For the text-containing cell, return its midpoint in (x, y) coordinate format. 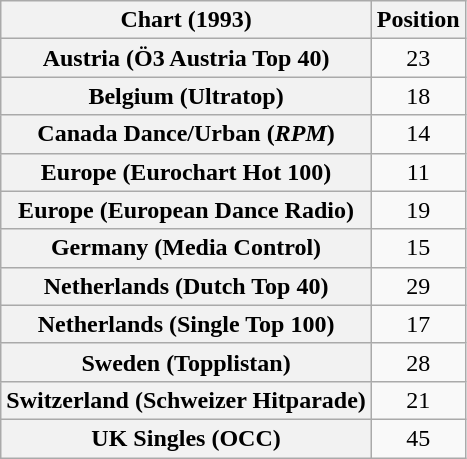
Position (418, 20)
Sweden (Topplistan) (186, 362)
15 (418, 248)
21 (418, 400)
Netherlands (Single Top 100) (186, 324)
28 (418, 362)
45 (418, 438)
14 (418, 134)
11 (418, 172)
Switzerland (Schweizer Hitparade) (186, 400)
Germany (Media Control) (186, 248)
Chart (1993) (186, 20)
18 (418, 96)
17 (418, 324)
19 (418, 210)
Europe (Eurochart Hot 100) (186, 172)
Belgium (Ultratop) (186, 96)
23 (418, 58)
Austria (Ö3 Austria Top 40) (186, 58)
UK Singles (OCC) (186, 438)
Europe (European Dance Radio) (186, 210)
Canada Dance/Urban (RPM) (186, 134)
29 (418, 286)
Netherlands (Dutch Top 40) (186, 286)
